Provide the [X, Y] coordinate of the cell's center where the given text is located.  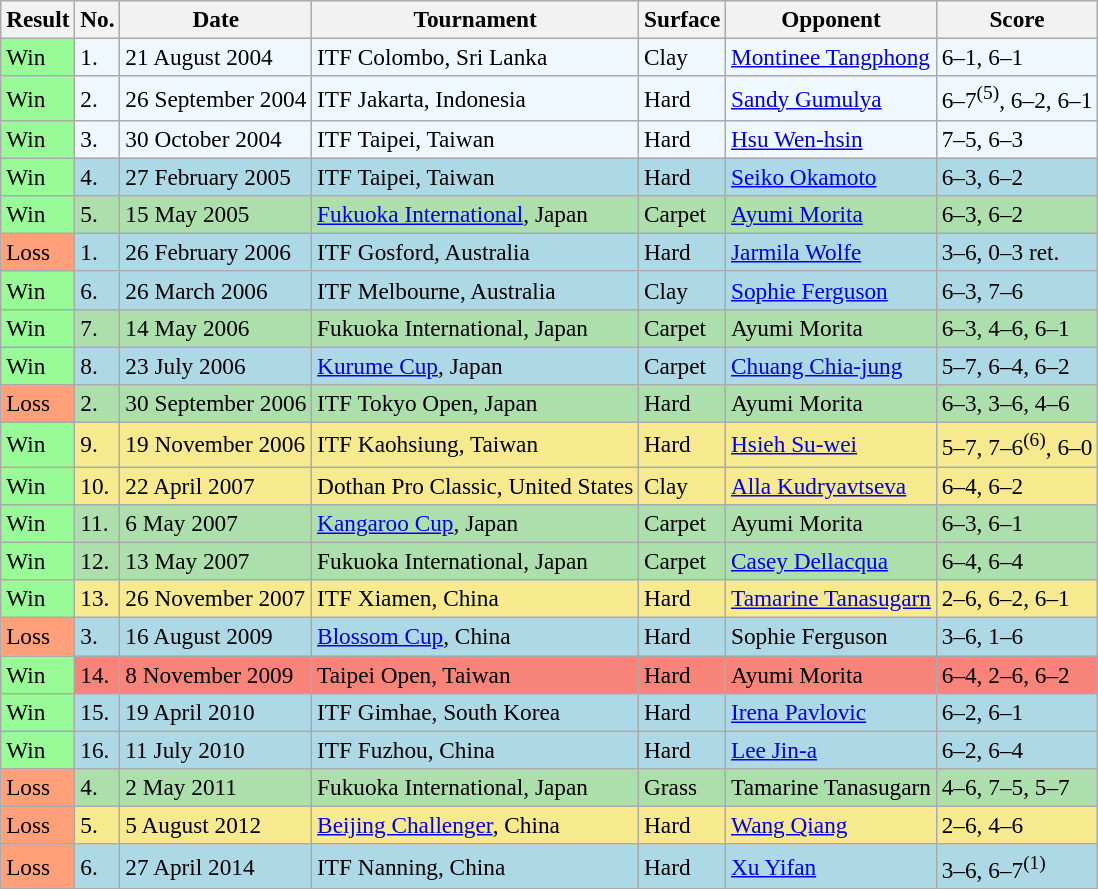
Dothan Pro Classic, United States [476, 485]
3–6, 1–6 [1016, 636]
Irena Pavlovic [832, 712]
14 May 2006 [216, 328]
Chuang Chia-jung [832, 366]
Date [216, 19]
ITF Tokyo Open, Japan [476, 403]
7. [98, 328]
Opponent [832, 19]
ITF Fuzhou, China [476, 750]
ITF Xiamen, China [476, 599]
ITF Gimhae, South Korea [476, 712]
27 February 2005 [216, 177]
Kurume Cup, Japan [476, 366]
27 April 2014 [216, 866]
13. [98, 599]
26 September 2004 [216, 98]
11 July 2010 [216, 750]
Hsu Wen-hsin [832, 139]
6 May 2007 [216, 523]
19 April 2010 [216, 712]
Lee Jin-a [832, 750]
Grass [682, 787]
Blossom Cup, China [476, 636]
26 March 2006 [216, 290]
Jarmila Wolfe [832, 252]
9. [98, 444]
19 November 2006 [216, 444]
7–5, 6–3 [1016, 139]
16. [98, 750]
30 September 2006 [216, 403]
26 February 2006 [216, 252]
ITF Jakarta, Indonesia [476, 98]
4–6, 7–5, 5–7 [1016, 787]
Alla Kudryavtseva [832, 485]
2–6, 6–2, 6–1 [1016, 599]
6–2, 6–1 [1016, 712]
6–2, 6–4 [1016, 750]
Xu Yifan [832, 866]
23 July 2006 [216, 366]
8 November 2009 [216, 674]
ITF Gosford, Australia [476, 252]
Montinee Tangphong [832, 57]
30 October 2004 [216, 139]
15. [98, 712]
Beijing Challenger, China [476, 825]
Tournament [476, 19]
5–7, 6–4, 6–2 [1016, 366]
ITF Melbourne, Australia [476, 290]
6–7(5), 6–2, 6–1 [1016, 98]
8. [98, 366]
6–3, 3–6, 4–6 [1016, 403]
ITF Colombo, Sri Lanka [476, 57]
6–4, 6–2 [1016, 485]
ITF Kaohsiung, Taiwan [476, 444]
15 May 2005 [216, 214]
6–1, 6–1 [1016, 57]
Seiko Okamoto [832, 177]
5–7, 7–6(6), 6–0 [1016, 444]
6–3, 4–6, 6–1 [1016, 328]
2–6, 4–6 [1016, 825]
6–4, 6–4 [1016, 561]
Casey Dellacqua [832, 561]
11. [98, 523]
16 August 2009 [216, 636]
13 May 2007 [216, 561]
3–6, 6–7(1) [1016, 866]
6–3, 7–6 [1016, 290]
Taipei Open, Taiwan [476, 674]
22 April 2007 [216, 485]
14. [98, 674]
5 August 2012 [216, 825]
Kangaroo Cup, Japan [476, 523]
No. [98, 19]
10. [98, 485]
Hsieh Su-wei [832, 444]
26 November 2007 [216, 599]
3–6, 0–3 ret. [1016, 252]
Score [1016, 19]
ITF Nanning, China [476, 866]
2 May 2011 [216, 787]
Result [38, 19]
6–3, 6–1 [1016, 523]
21 August 2004 [216, 57]
Surface [682, 19]
Sandy Gumulya [832, 98]
Wang Qiang [832, 825]
12. [98, 561]
6–4, 2–6, 6–2 [1016, 674]
